Find where the given text appears and provide that cell's center as (X, Y) coordinate. 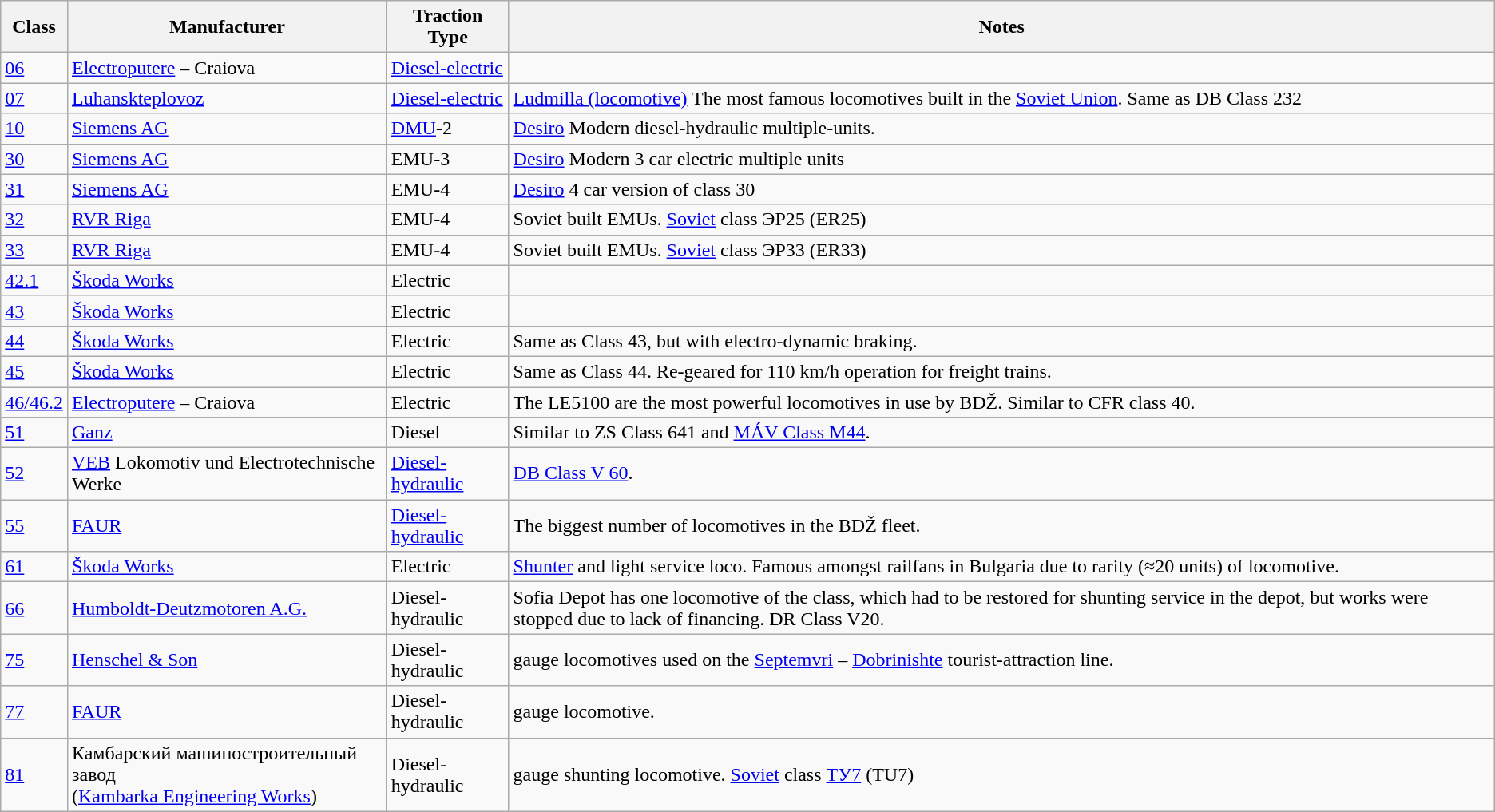
Traction Type (447, 27)
Class (34, 27)
07 (34, 98)
33 (34, 250)
Notes (1001, 27)
The biggest number of locomotives in the BDŽ fleet. (1001, 525)
Desiro Modern 3 car electric multiple units (1001, 159)
Similar to ZS Class 641 and MÁV Class M44. (1001, 433)
Shunter and light service loco. Famous amongst railfans in Bulgaria due to rarity (≈20 units) of locomotive. (1001, 567)
61 (34, 567)
06 (34, 68)
51 (34, 433)
52 (34, 474)
30 (34, 159)
42.1 (34, 280)
Soviet built EMUs. Soviet class ЭР25 (ER25) (1001, 220)
The LE5100 are the most powerful locomotives in use by BDŽ. Similar to CFR class 40. (1001, 402)
77 (34, 712)
Diesel (447, 433)
66 (34, 608)
75 (34, 660)
Desiro 4 car version of class 30 (1001, 189)
Same as Class 44. Re-geared for 110 km/h operation for freight trains. (1001, 371)
43 (34, 311)
EMU-3 (447, 159)
Same as Class 43, but with electro-dynamic braking. (1001, 341)
Desiro Modern diesel-hydraulic multiple-units. (1001, 129)
Soviet built EMUs. Soviet class ЭР33 (ER33) (1001, 250)
gauge shunting locomotive. Soviet class ТУ7 (TU7) (1001, 774)
46/46.2 (34, 402)
Камбарский машиностроительный завод(Kambarka Engineering Works) (227, 774)
Ludmilla (locomotive) The most famous locomotives built in the Soviet Union. Same as DB Class 232 (1001, 98)
gauge locomotives used on the Septemvri – Dobrinishte tourist-attraction line. (1001, 660)
81 (34, 774)
55 (34, 525)
Ganz (227, 433)
DB Class V 60. (1001, 474)
Henschel & Son (227, 660)
Luhanskteplovoz (227, 98)
VEB Lokomotiv und Electrotechnische Werke (227, 474)
10 (34, 129)
32 (34, 220)
DMU-2 (447, 129)
45 (34, 371)
Manufacturer (227, 27)
31 (34, 189)
gauge locomotive. (1001, 712)
44 (34, 341)
Humboldt-Deutzmotoren A.G. (227, 608)
